Identify which cell holds the provided text, then report its (X, Y) central coordinate. 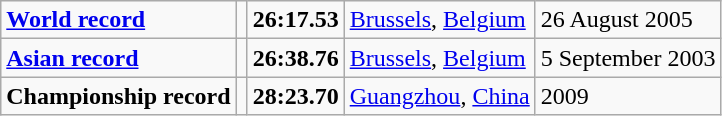
28:23.70 (296, 96)
World record (118, 20)
Asian record (118, 58)
Guangzhou, China (440, 96)
26 August 2005 (628, 20)
5 September 2003 (628, 58)
2009 (628, 96)
Championship record (118, 96)
26:38.76 (296, 58)
26:17.53 (296, 20)
